Provide the (x, y) coordinate of the cell's center where the given text is located.  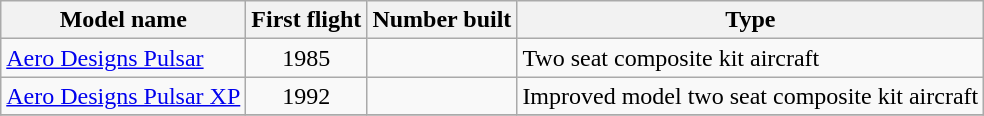
1985 (306, 58)
Type (750, 20)
Improved model two seat composite kit aircraft (750, 96)
Aero Designs Pulsar XP (124, 96)
Number built (442, 20)
Aero Designs Pulsar (124, 58)
Model name (124, 20)
1992 (306, 96)
Two seat composite kit aircraft (750, 58)
First flight (306, 20)
